Scan for the cell matching the given text and deliver its [x, y] coordinate at center. 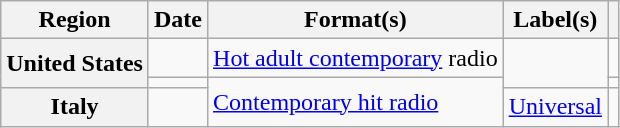
Region [75, 20]
Contemporary hit radio [356, 102]
Italy [75, 107]
United States [75, 64]
Hot adult contemporary radio [356, 58]
Label(s) [555, 20]
Universal [555, 107]
Date [178, 20]
Format(s) [356, 20]
